Pinpoint the cell where the given text exists, returning its [x, y] midpoint coordinate. 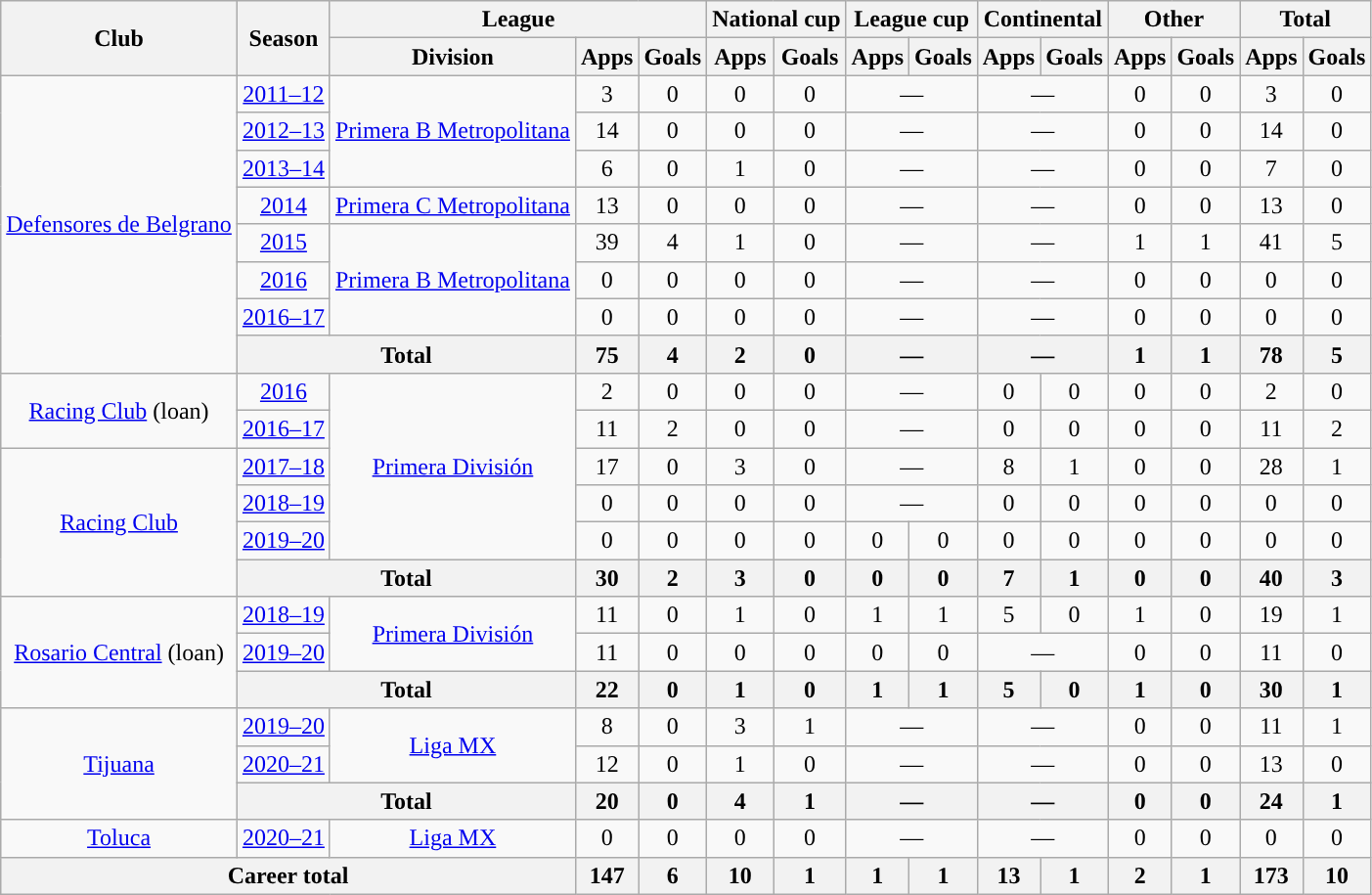
Defensores de Belgrano [119, 224]
2013–14 [284, 168]
Toluca [119, 838]
2012–13 [284, 131]
78 [1271, 354]
League [518, 20]
2011–12 [284, 94]
173 [1271, 875]
Racing Club (loan) [119, 410]
147 [606, 875]
17 [606, 467]
Division [452, 57]
41 [1271, 243]
28 [1271, 467]
National cup [776, 20]
Tijuana [119, 764]
Other [1173, 20]
League cup [911, 20]
Rosario Central (loan) [119, 652]
2017–18 [284, 467]
39 [606, 243]
Season [284, 38]
Career total [288, 875]
Continental [1042, 20]
22 [606, 690]
19 [1271, 615]
24 [1271, 801]
12 [606, 764]
75 [606, 354]
2015 [284, 243]
2014 [284, 205]
Racing Club [119, 522]
Primera C Metropolitana [452, 205]
20 [606, 801]
Club [119, 38]
40 [1271, 578]
